Output the (x, y) coordinate of the center of the cell containing the given text.  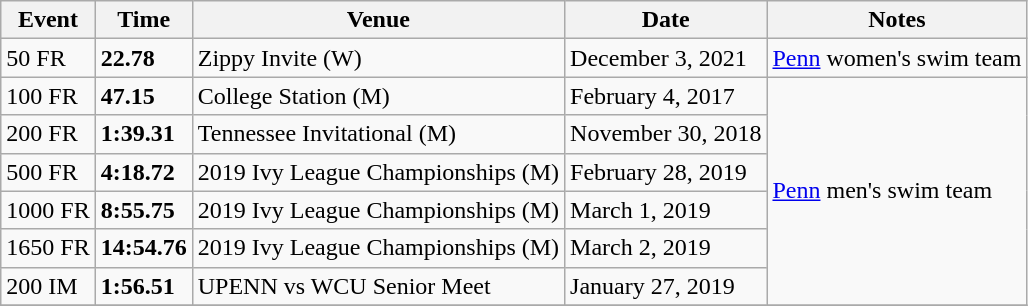
College Station (M) (378, 96)
Notes (897, 20)
February 4, 2017 (666, 96)
47.15 (144, 96)
8:55.75 (144, 210)
100 FR (48, 96)
Tennessee Invitational (M) (378, 134)
March 2, 2019 (666, 248)
Zippy Invite (W) (378, 58)
Time (144, 20)
UPENN vs WCU Senior Meet (378, 286)
1000 FR (48, 210)
50 FR (48, 58)
November 30, 2018 (666, 134)
Penn men's swim team (897, 191)
4:18.72 (144, 172)
February 28, 2019 (666, 172)
January 27, 2019 (666, 286)
1:56.51 (144, 286)
200 FR (48, 134)
14:54.76 (144, 248)
500 FR (48, 172)
Event (48, 20)
Venue (378, 20)
March 1, 2019 (666, 210)
22.78 (144, 58)
December 3, 2021 (666, 58)
200 IM (48, 286)
1:39.31 (144, 134)
Penn women's swim team (897, 58)
1650 FR (48, 248)
Date (666, 20)
